Pinpoint the cell where the given text exists, returning its [x, y] midpoint coordinate. 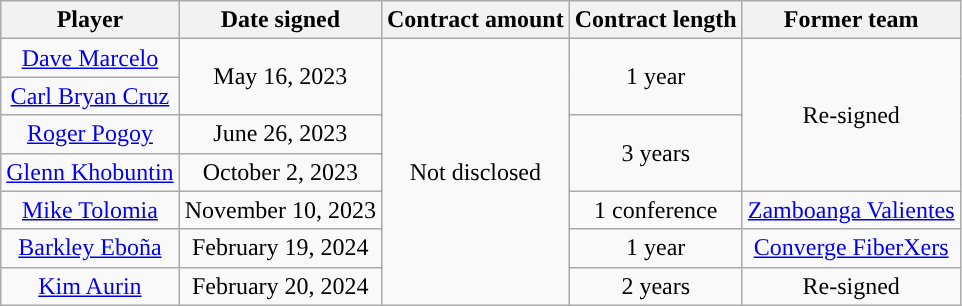
Contract length [656, 20]
2 years [656, 286]
3 years [656, 153]
Not disclosed [475, 172]
February 20, 2024 [280, 286]
Roger Pogoy [90, 134]
Dave Marcelo [90, 58]
June 26, 2023 [280, 134]
Carl Bryan Cruz [90, 96]
1 conference [656, 210]
Mike Tolomia [90, 210]
Kim Aurin [90, 286]
November 10, 2023 [280, 210]
February 19, 2024 [280, 248]
Date signed [280, 20]
Barkley Eboña [90, 248]
Glenn Khobuntin [90, 172]
Converge FiberXers [851, 248]
May 16, 2023 [280, 77]
Zamboanga Valientes [851, 210]
Former team [851, 20]
Contract amount [475, 20]
October 2, 2023 [280, 172]
Player [90, 20]
